For the text-containing cell, return its midpoint in (x, y) coordinate format. 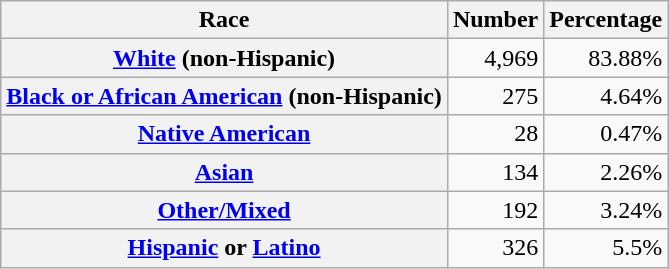
28 (495, 134)
4,969 (495, 58)
Number (495, 20)
275 (495, 96)
Percentage (606, 20)
Hispanic or Latino (224, 248)
83.88% (606, 58)
Native American (224, 134)
4.64% (606, 96)
Race (224, 20)
3.24% (606, 210)
Other/Mixed (224, 210)
Black or African American (non-Hispanic) (224, 96)
5.5% (606, 248)
0.47% (606, 134)
White (non-Hispanic) (224, 58)
192 (495, 210)
Asian (224, 172)
2.26% (606, 172)
326 (495, 248)
134 (495, 172)
